Return the (X, Y) coordinate for the center point of the cell that contains the specified text.  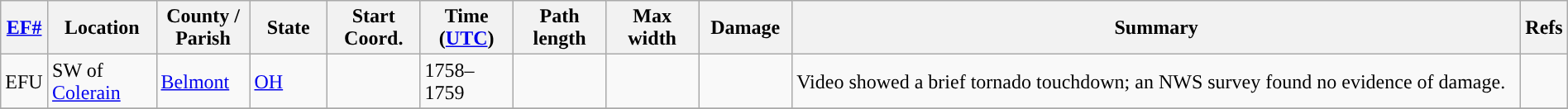
EF# (25, 28)
Belmont (203, 81)
Summary (1156, 28)
County / Parish (203, 28)
1758–1759 (466, 81)
State (289, 28)
Time (UTC) (466, 28)
EFU (25, 81)
Path length (559, 28)
OH (289, 81)
Video showed a brief tornado touchdown; an NWS survey found no evidence of damage. (1156, 81)
Damage (746, 28)
Refs (1545, 28)
Max width (653, 28)
Start Coord. (374, 28)
Location (103, 28)
SW of Colerain (103, 81)
